Search for the cell housing the specified text and yield its [x, y] center coordinate. 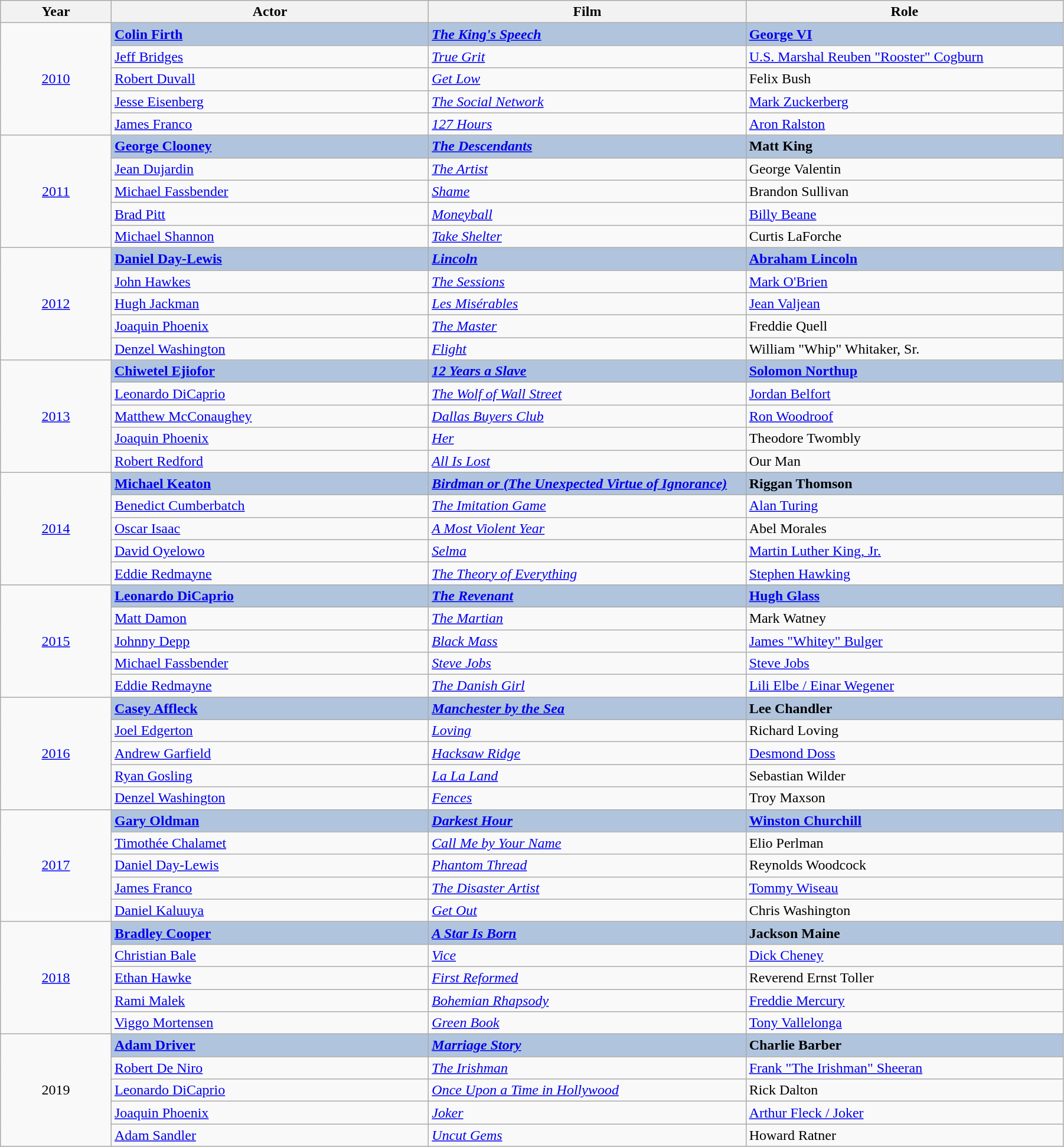
Dallas Buyers Club [587, 416]
The King's Speech [587, 34]
Selma [587, 551]
Winston Churchill [905, 821]
Freddie Mercury [905, 1001]
Adam Driver [269, 1045]
Joel Edgerton [269, 731]
Matthew McConaughey [269, 416]
Actor [269, 12]
Uncut Gems [587, 1135]
Benedict Cumberbatch [269, 506]
Lee Chandler [905, 708]
Dick Cheney [905, 955]
Sebastian Wilder [905, 776]
La La Land [587, 776]
Bohemian Rhapsody [587, 1001]
Robert Duvall [269, 79]
Ryan Gosling [269, 776]
Lincoln [587, 259]
2019 [56, 1090]
Riggan Thomson [905, 483]
James "Whitey" Bulger [905, 641]
2012 [56, 303]
Reynolds Woodcock [905, 865]
Chris Washington [905, 910]
Michael Keaton [269, 483]
True Grit [587, 57]
Lili Elbe / Einar Wegener [905, 686]
Brandon Sullivan [905, 191]
Moneyball [587, 214]
The Wolf of Wall Street [587, 394]
Once Upon a Time in Hollywood [587, 1090]
Elio Perlman [905, 843]
Les Misérables [587, 304]
Oscar Isaac [269, 528]
Abraham Lincoln [905, 259]
Take Shelter [587, 236]
John Hawkes [269, 282]
Ron Woodroof [905, 416]
Howard Ratner [905, 1135]
The Imitation Game [587, 506]
Desmond Doss [905, 753]
U.S. Marshal Reuben "Rooster" Cogburn [905, 57]
Charlie Barber [905, 1045]
The Martian [587, 618]
Johnny Depp [269, 641]
Timothée Chalamet [269, 843]
12 Years a Slave [587, 371]
Darkest Hour [587, 821]
2010 [56, 79]
Film [587, 12]
2016 [56, 753]
Jesse Eisenberg [269, 102]
Flight [587, 349]
The Social Network [587, 102]
The Irishman [587, 1068]
Colin Firth [269, 34]
Hacksaw Ridge [587, 753]
Jackson Maine [905, 933]
Year [56, 12]
Freddie Quell [905, 326]
Robert Redford [269, 461]
Solomon Northup [905, 371]
Role [905, 12]
Mark O'Brien [905, 282]
127 Hours [587, 124]
Tommy Wiseau [905, 888]
Manchester by the Sea [587, 708]
Jeff Bridges [269, 57]
The Danish Girl [587, 686]
Hugh Glass [905, 596]
2018 [56, 978]
George Valentin [905, 169]
George Clooney [269, 146]
Black Mass [587, 641]
Her [587, 439]
All Is Lost [587, 461]
Green Book [587, 1023]
A Star Is Born [587, 933]
The Revenant [587, 596]
Fences [587, 798]
Phantom Thread [587, 865]
Christian Bale [269, 955]
Bradley Cooper [269, 933]
The Theory of Everything [587, 573]
First Reformed [587, 978]
Joker [587, 1113]
Jean Dujardin [269, 169]
Tony Vallelonga [905, 1023]
Richard Loving [905, 731]
Michael Shannon [269, 236]
2015 [56, 641]
Chiwetel Ejiofor [269, 371]
Get Out [587, 910]
2017 [56, 865]
Alan Turing [905, 506]
The Sessions [587, 282]
David Oyelowo [269, 551]
Adam Sandler [269, 1135]
Matt King [905, 146]
Vice [587, 955]
Mark Watney [905, 618]
Rami Malek [269, 1001]
Frank "The Irishman" Sheeran [905, 1068]
Our Man [905, 461]
Abel Morales [905, 528]
2014 [56, 528]
Martin Luther King, Jr. [905, 551]
Reverend Ernst Toller [905, 978]
Brad Pitt [269, 214]
Hugh Jackman [269, 304]
Curtis LaForche [905, 236]
Get Low [587, 79]
Billy Beane [905, 214]
The Master [587, 326]
Andrew Garfield [269, 753]
The Descendants [587, 146]
Theodore Twombly [905, 439]
A Most Violent Year [587, 528]
Mark Zuckerberg [905, 102]
Call Me by Your Name [587, 843]
2013 [56, 416]
William "Whip" Whitaker, Sr. [905, 349]
Marriage Story [587, 1045]
Felix Bush [905, 79]
Gary Oldman [269, 821]
2011 [56, 191]
Jean Valjean [905, 304]
George VI [905, 34]
Viggo Mortensen [269, 1023]
Birdman or (The Unexpected Virtue of Ignorance) [587, 483]
The Artist [587, 169]
Troy Maxson [905, 798]
Stephen Hawking [905, 573]
Shame [587, 191]
Rick Dalton [905, 1090]
Robert De Niro [269, 1068]
Matt Damon [269, 618]
Daniel Kaluuya [269, 910]
Jordan Belfort [905, 394]
Casey Affleck [269, 708]
Loving [587, 731]
Arthur Fleck / Joker [905, 1113]
Ethan Hawke [269, 978]
The Disaster Artist [587, 888]
Aron Ralston [905, 124]
